Return the (X, Y) coordinate for the center point of the cell that contains the specified text.  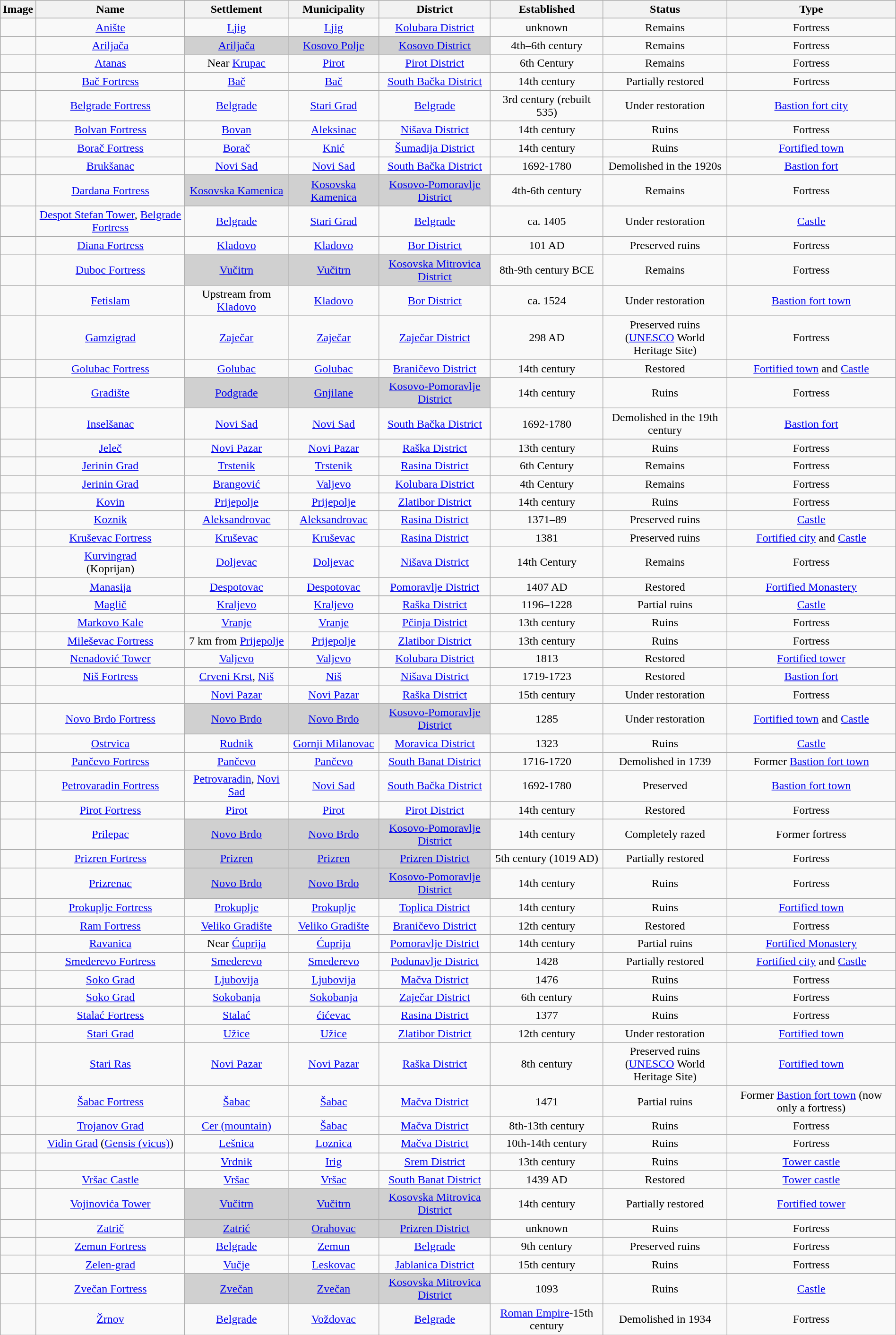
1716-1720 (547, 761)
1285 (547, 719)
Settlement (236, 9)
Rudnik (236, 743)
Leskovac (334, 1264)
Gradište (111, 393)
Despot Stefan Tower, Belgrade Fortress (111, 221)
Diana Fortress (111, 245)
Borač Fortress (111, 148)
Maglič (111, 604)
7 km from Prijepolje (236, 640)
Podunavlje District (435, 961)
Anište (111, 27)
Mileševac Fortress (111, 640)
Voždovac (334, 1319)
Koznik (111, 520)
Šabac Fortress (111, 1101)
Petrovaradin, Novi Sad (236, 785)
Irig (334, 1162)
3rd century (rebuilt 535) (547, 106)
1719-1723 (547, 677)
Manasija (111, 586)
Stalać Fortress (111, 1016)
Kovin (111, 502)
Stalać (236, 1016)
Zelen-grad (111, 1264)
Stari Ras (111, 1064)
1381 (547, 538)
Belgrade Fortress (111, 106)
Moravica District (435, 743)
Brangović (236, 484)
Pčinja District (435, 622)
Ćuprija (334, 943)
Vidin Grad (Gensis (vicus)) (111, 1144)
Gornji Milanovac (334, 743)
Established (547, 9)
Demolished in 1934 (665, 1319)
Atanas (111, 63)
Image (18, 9)
1407 AD (547, 586)
Cer (mountain) (236, 1126)
1371–89 (547, 520)
Gnjilane (334, 393)
Zatrič (111, 1228)
Borač (236, 148)
Type (811, 9)
1813 (547, 659)
Status (665, 9)
Zemun Fortress (111, 1246)
Šumadija District (435, 148)
10th-14th century (547, 1144)
Markovo Kale (111, 622)
Žrnov (111, 1319)
Vršac Castle (111, 1180)
8th-13th century (547, 1126)
8th century (547, 1064)
Vrdnik (236, 1162)
14th Century (547, 562)
6th century (547, 998)
Dardana Fortress (111, 190)
Trojanov Grad (111, 1126)
Jablanica District (435, 1264)
Vučje (236, 1264)
1428 (547, 961)
Brukšanac (111, 166)
District (435, 9)
Golubac Fortress (111, 369)
Name (111, 9)
Prilepac (111, 835)
9th century (547, 1246)
Near Ćuprija (236, 943)
Fetislam (111, 301)
Jeleč (111, 448)
ca. 1524 (547, 301)
Aleksinac (334, 130)
Duboc Fortress (111, 269)
Ostrvica (111, 743)
Kosovo District (435, 45)
Ravanica (111, 943)
Demolished in the 1920s (665, 166)
101 AD (547, 245)
Former fortress (811, 835)
Former Bastion fort town (811, 761)
1093 (547, 1288)
1476 (547, 980)
298 AD (547, 338)
Kruševac Fortress (111, 538)
Inselšanac (111, 423)
Zemun (334, 1246)
Prizrenac (111, 883)
Toplica District (435, 907)
1377 (547, 1016)
Former Bastion fort town (now only a fortress) (811, 1101)
Niš (334, 677)
Loznica (334, 1144)
Bastion fort city (811, 106)
Knić (334, 148)
Crveni Krst, Niš (236, 677)
4th–6th century (547, 45)
Bolvan Fortress (111, 130)
Petrovaradin Fortress (111, 785)
1471 (547, 1101)
Municipality (334, 9)
Zatrić (236, 1228)
Lešnica (236, 1144)
Zvečan Fortress (111, 1288)
4th-6th century (547, 190)
Srem District (435, 1162)
ćićevac (334, 1016)
5th century (1019 AD) (547, 859)
Pančevo Fortress (111, 761)
1196–1228 (547, 604)
Orahovac (334, 1228)
Gamzigrad (111, 338)
Ram Fortress (111, 925)
Podgrađe (236, 393)
Upstream from Kladovo (236, 301)
Vojinovića Tower (111, 1204)
Kurvingrad(Koprijan) (111, 562)
Completely razed (665, 835)
Demolished in 1739 (665, 761)
4th Century (547, 484)
Prokuplje Fortress (111, 907)
Preserved (665, 785)
Near Krupac (236, 63)
ca. 1405 (547, 221)
1323 (547, 743)
Demolished in the 19th century (665, 423)
Bovan (236, 130)
Kosovo Polje (334, 45)
Nenadović Tower (111, 659)
Roman Empire-15th century (547, 1319)
Niš Fortress (111, 677)
Novo Brdo Fortress (111, 719)
Pirot Fortress (111, 810)
Smederevo Fortress (111, 961)
8th-9th century BCE (547, 269)
1439 AD (547, 1180)
Bač Fortress (111, 81)
Prizren Fortress (111, 859)
